For the text-containing cell, return its midpoint in (X, Y) coordinate format. 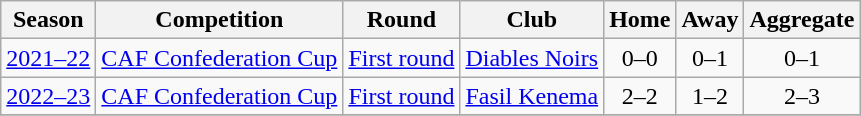
Club (532, 20)
2021–22 (48, 58)
Home (640, 20)
1–2 (710, 96)
0–0 (640, 58)
Competition (220, 20)
Aggregate (802, 20)
Fasil Kenema (532, 96)
2022–23 (48, 96)
Season (48, 20)
2–3 (802, 96)
Away (710, 20)
2–2 (640, 96)
Diables Noirs (532, 58)
Round (402, 20)
